For the text-containing cell, return its midpoint in (x, y) coordinate format. 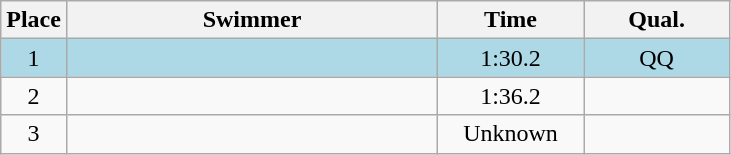
1:30.2 (511, 58)
Unknown (511, 134)
2 (34, 96)
Time (511, 20)
Qual. (657, 20)
1 (34, 58)
1:36.2 (511, 96)
Place (34, 20)
3 (34, 134)
Swimmer (252, 20)
QQ (657, 58)
